Capture the cell that displays the provided text and extract its [x, y] central coordinate. 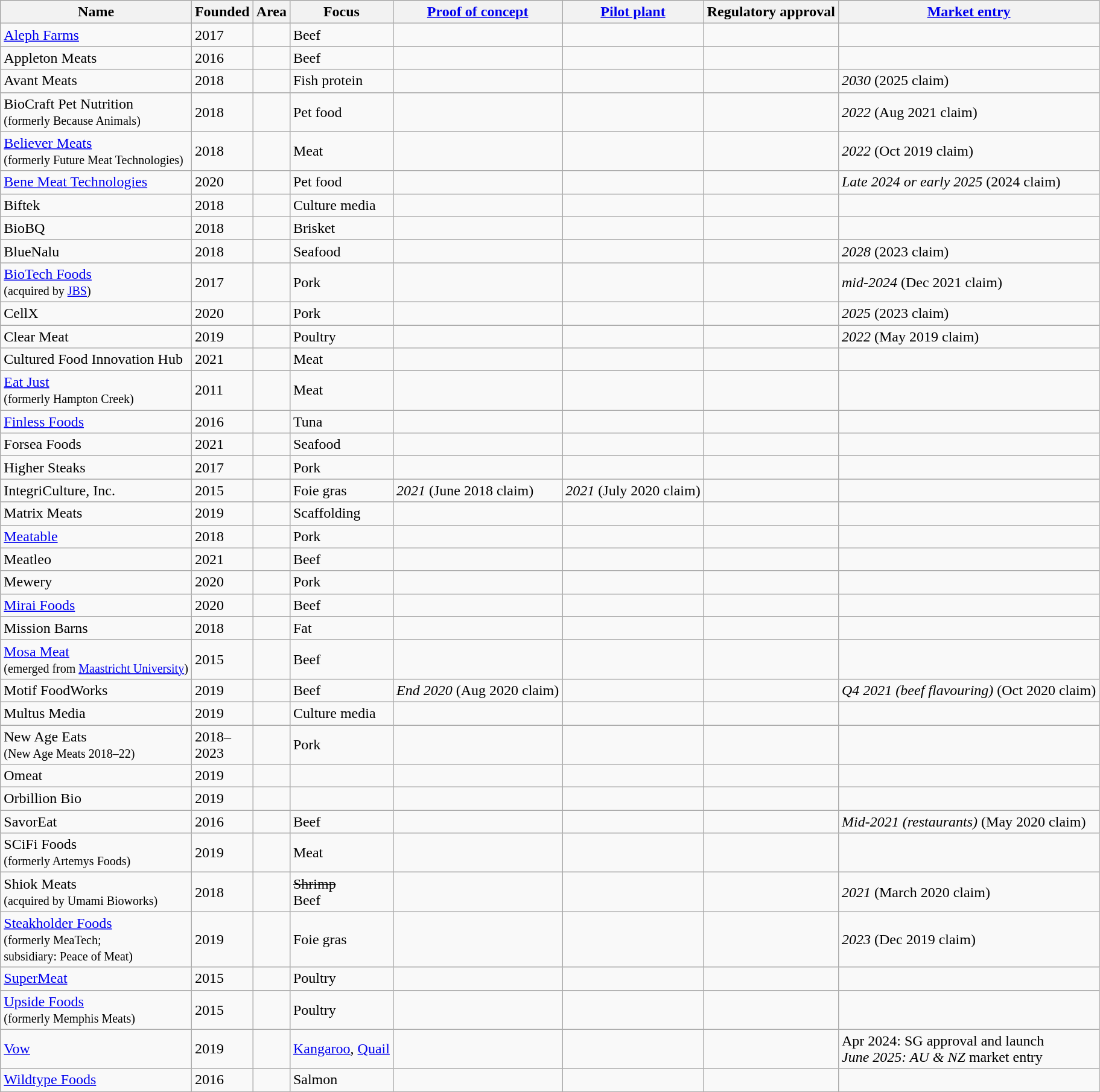
New Age Eats(New Age Meats 2018–22) [97, 744]
SuperMeat [97, 979]
Cultured Food Innovation Hub [97, 360]
Multus Media [97, 713]
2021 (July 2020 claim) [633, 490]
Name [97, 12]
Wildtype Foods [97, 1080]
Kangaroo, Quail [342, 1049]
2025 (2023 claim) [968, 313]
Apr 2024: SG approval and launchJune 2025: AU & NZ market entry [968, 1049]
BioCraft Pet Nutrition(formerly Because Animals) [97, 112]
Eat Just(formerly Hampton Creek) [97, 391]
Vow [97, 1049]
Aleph Farms [97, 35]
2028 (2023 claim) [968, 251]
Forsea Foods [97, 445]
Brisket [342, 228]
Pilot plant [633, 12]
BioTech Foods(acquired by JBS) [97, 282]
Regulatory approval [771, 12]
Shiok Meats(acquired by Umami Bioworks) [97, 892]
CellX [97, 313]
Believer Meats(formerly Future Meat Technologies) [97, 151]
SCiFi Foods(formerly Artemys Foods) [97, 853]
2022 (Aug 2021 claim) [968, 112]
2021 (June 2018 claim) [477, 490]
Meatable [97, 536]
Meatleo [97, 559]
Mewery [97, 582]
Clear Meat [97, 336]
Motif FoodWorks [97, 690]
Mirai Foods [97, 605]
Mission Barns [97, 628]
Mosa Meat(emerged from Maastricht University) [97, 659]
Tuna [342, 422]
2030 (2025 claim) [968, 81]
mid-2024 (Dec 2021 claim) [968, 282]
Market entry [968, 12]
Q4 2021 (beef flavouring) (Oct 2020 claim) [968, 690]
2021 (March 2020 claim) [968, 892]
Late 2024 or early 2025 (2024 claim) [968, 182]
ShrimpBeef [342, 892]
Area [272, 12]
Fat [342, 628]
Higher Steaks [97, 468]
2022 (May 2019 claim) [968, 336]
End 2020 (Aug 2020 claim) [477, 690]
Fish protein [342, 81]
2022 (Oct 2019 claim) [968, 151]
Appleton Meats [97, 58]
Upside Foods(formerly Memphis Meats) [97, 1010]
BlueNalu [97, 251]
BioBQ [97, 228]
2023 (Dec 2019 claim) [968, 939]
Proof of concept [477, 12]
Biftek [97, 205]
Omeat [97, 776]
Bene Meat Technologies [97, 182]
2011 [222, 391]
IntegriCulture, Inc. [97, 490]
Finless Foods [97, 422]
Mid-2021 (restaurants) (May 2020 claim) [968, 822]
Steakholder Foods(formerly MeaTech;subsidiary: Peace of Meat) [97, 939]
2018–2023 [222, 744]
SavorEat [97, 822]
Matrix Meats [97, 513]
Founded [222, 12]
Salmon [342, 1080]
Scaffolding [342, 513]
Avant Meats [97, 81]
Orbillion Bio [97, 799]
Focus [342, 12]
